Output the [x, y] coordinate of the center of the cell containing the given text.  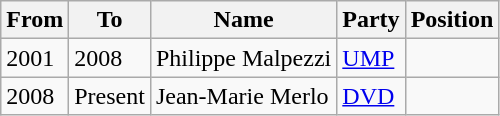
From [35, 20]
UMP [371, 58]
2001 [35, 58]
Philippe Malpezzi [243, 58]
Position [452, 20]
Name [243, 20]
To [110, 20]
Party [371, 20]
DVD [371, 96]
Present [110, 96]
Jean-Marie Merlo [243, 96]
